Identify which cell holds the provided text, then report its [X, Y] central coordinate. 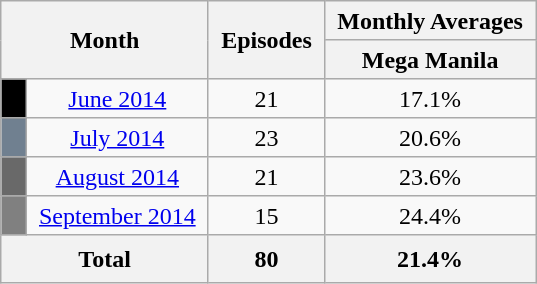
23 [266, 138]
15 [266, 216]
20.6% [430, 138]
Episodes [266, 40]
July 2014 [117, 138]
Month [105, 40]
21.4% [430, 260]
June 2014 [117, 98]
Total [105, 260]
Monthly Averages [430, 20]
17.1% [430, 98]
August 2014 [117, 176]
September 2014 [117, 216]
Mega Manila [430, 60]
24.4% [430, 216]
80 [266, 260]
23.6% [430, 176]
